Return [x, y] of the center of cell containing provided text 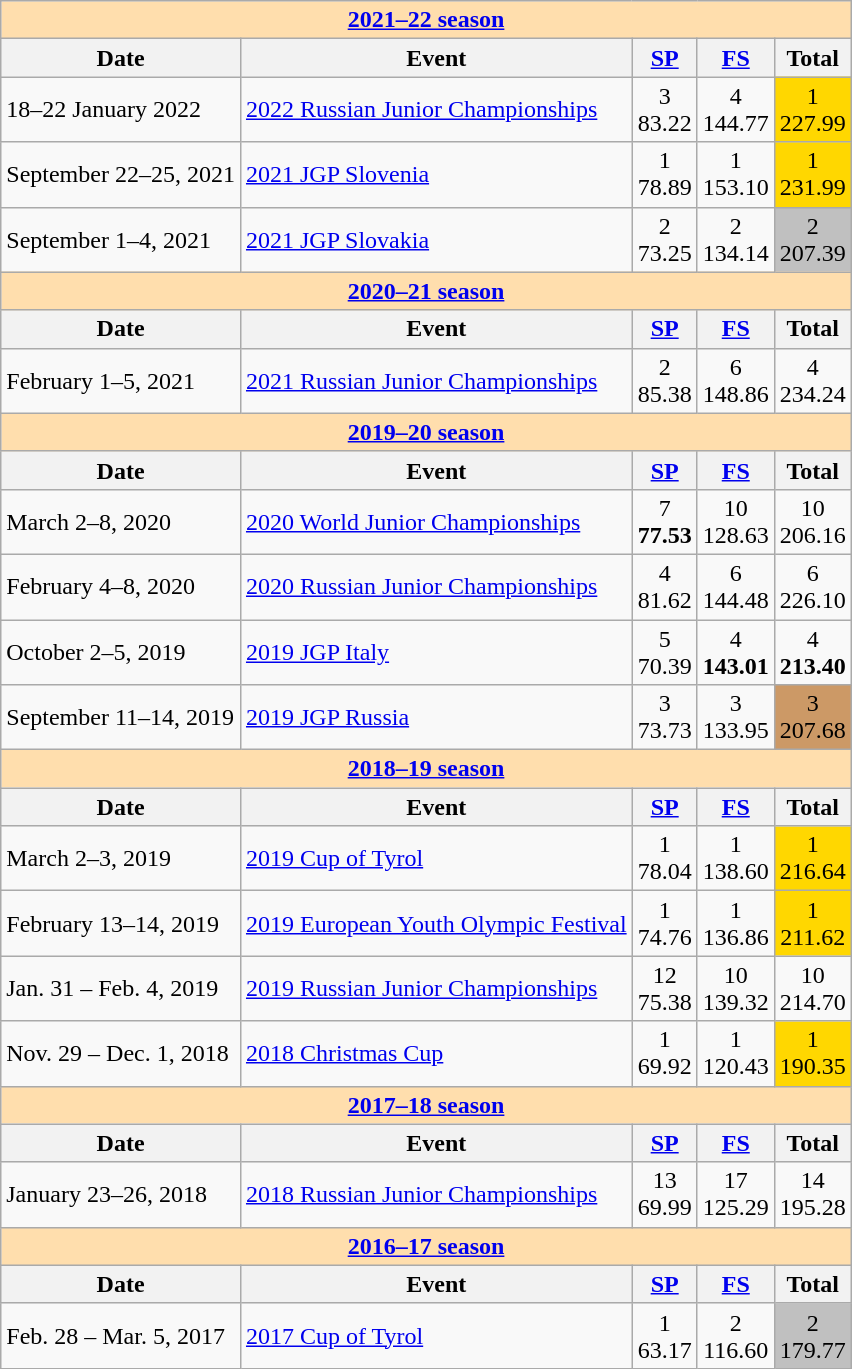
2021 Russian Junior Championships [436, 380]
1 74.76 [664, 924]
2021–22 season [426, 20]
February 4–8, 2020 [121, 586]
2019 Cup of Tyrol [436, 858]
10 214.70 [812, 988]
March 2–8, 2020 [121, 522]
1 63.17 [664, 1336]
January 23–26, 2018 [121, 1194]
13 69.99 [664, 1194]
4 144.77 [736, 110]
3 73.73 [664, 718]
2018 Christmas Cup [436, 1054]
1 211.62 [812, 924]
10 139.32 [736, 988]
Nov. 29 – Dec. 1, 2018 [121, 1054]
September 22–25, 2021 [121, 174]
1 136.86 [736, 924]
18–22 January 2022 [121, 110]
2 207.39 [812, 240]
7 77.53 [664, 522]
4 81.62 [664, 586]
3 207.68 [812, 718]
February 1–5, 2021 [121, 380]
2 179.77 [812, 1336]
2019 Russian Junior Championships [436, 988]
2018 Russian Junior Championships [436, 1194]
1 153.10 [736, 174]
2 116.60 [736, 1336]
4 213.40 [812, 652]
3 83.22 [664, 110]
6 144.48 [736, 586]
Jan. 31 – Feb. 4, 2019 [121, 988]
2 134.14 [736, 240]
4 234.24 [812, 380]
Feb. 28 – Mar. 5, 2017 [121, 1336]
3 133.95 [736, 718]
14 195.28 [812, 1194]
2017–18 season [426, 1105]
2021 JGP Slovakia [436, 240]
17 125.29 [736, 1194]
2018–19 season [426, 769]
2020 World Junior Championships [436, 522]
2 73.25 [664, 240]
2019–20 season [426, 432]
10 128.63 [736, 522]
2019 European Youth Olympic Festival [436, 924]
September 1–4, 2021 [121, 240]
4 143.01 [736, 652]
February 13–14, 2019 [121, 924]
6 226.10 [812, 586]
1 138.60 [736, 858]
2021 JGP Slovenia [436, 174]
2019 JGP Russia [436, 718]
1 120.43 [736, 1054]
2016–17 season [426, 1246]
October 2–5, 2019 [121, 652]
1 231.99 [812, 174]
1 78.89 [664, 174]
1 78.04 [664, 858]
10 206.16 [812, 522]
5 70.39 [664, 652]
2 85.38 [664, 380]
2022 Russian Junior Championships [436, 110]
September 11–14, 2019 [121, 718]
March 2–3, 2019 [121, 858]
2019 JGP Italy [436, 652]
2020–21 season [426, 291]
1 190.35 [812, 1054]
12 75.38 [664, 988]
2017 Cup of Tyrol [436, 1336]
6 148.86 [736, 380]
1 216.64 [812, 858]
2020 Russian Junior Championships [436, 586]
1 227.99 [812, 110]
1 69.92 [664, 1054]
